Capture the cell that displays the provided text and extract its [X, Y] central coordinate. 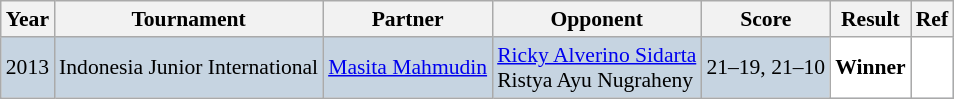
Partner [408, 19]
Tournament [188, 19]
Score [766, 19]
Year [28, 19]
Masita Mahmudin [408, 68]
21–19, 21–10 [766, 68]
Result [870, 19]
2013 [28, 68]
Ref [932, 19]
Winner [870, 68]
Ricky Alverino Sidarta Ristya Ayu Nugraheny [596, 68]
Indonesia Junior International [188, 68]
Opponent [596, 19]
